Return the (x, y) coordinate for the center point of the cell that contains the specified text.  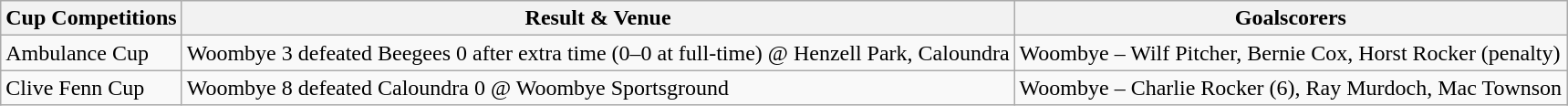
Woombye – Wilf Pitcher, Bernie Cox, Horst Rocker (penalty) (1291, 53)
Clive Fenn Cup (91, 88)
Cup Competitions (91, 18)
Ambulance Cup (91, 53)
Woombye 3 defeated Beegees 0 after extra time (0–0 at full-time) @ Henzell Park, Caloundra (598, 53)
Result & Venue (598, 18)
Woombye – Charlie Rocker (6), Ray Murdoch, Mac Townson (1291, 88)
Woombye 8 defeated Caloundra 0 @ Woombye Sportsground (598, 88)
Goalscorers (1291, 18)
